Pinpoint the cell where the given text exists, returning its (X, Y) midpoint coordinate. 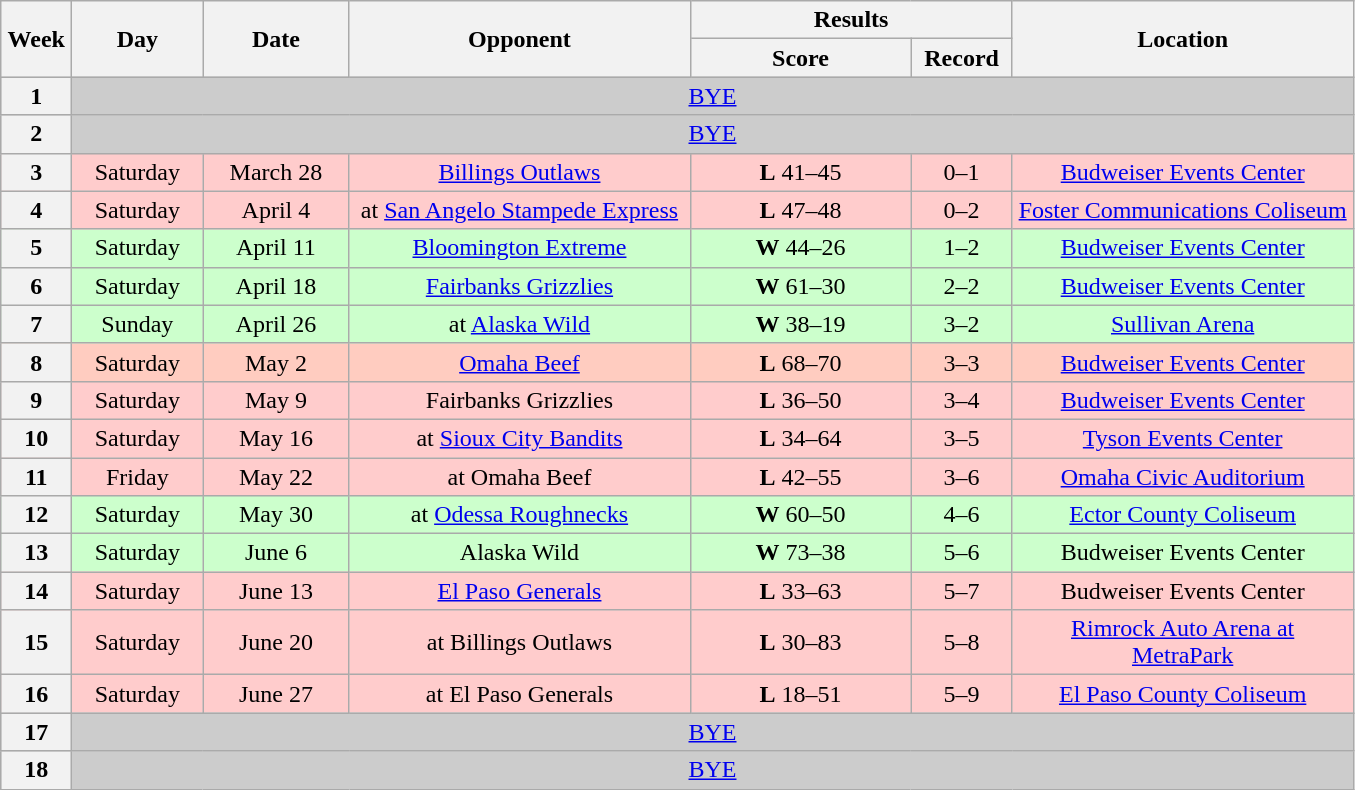
Results (851, 20)
3–4 (962, 400)
15 (36, 642)
17 (36, 732)
W 60–50 (800, 515)
at Odessa Roughnecks (520, 515)
Omaha Beef (520, 362)
3–5 (962, 438)
11 (36, 477)
Rimrock Auto Arena at MetraPark (1182, 642)
Billings Outlaws (520, 172)
Week (36, 39)
Date (276, 39)
El Paso Generals (520, 591)
3 (36, 172)
W 44–26 (800, 248)
5–9 (962, 694)
at El Paso Generals (520, 694)
L 41–45 (800, 172)
5–6 (962, 553)
Omaha Civic Auditorium (1182, 477)
May 22 (276, 477)
5–8 (962, 642)
L 68–70 (800, 362)
W 73–38 (800, 553)
Score (800, 58)
at Alaska Wild (520, 324)
8 (36, 362)
10 (36, 438)
June 13 (276, 591)
7 (36, 324)
Record (962, 58)
Sullivan Arena (1182, 324)
Opponent (520, 39)
L 34–64 (800, 438)
Day (138, 39)
at Omaha Beef (520, 477)
6 (36, 286)
April 26 (276, 324)
L 47–48 (800, 210)
April 11 (276, 248)
13 (36, 553)
5–7 (962, 591)
Tyson Events Center (1182, 438)
Bloomington Extreme (520, 248)
Sunday (138, 324)
L 30–83 (800, 642)
Ector County Coliseum (1182, 515)
April 18 (276, 286)
L 36–50 (800, 400)
Foster Communications Coliseum (1182, 210)
at Billings Outlaws (520, 642)
at Sioux City Bandits (520, 438)
3–2 (962, 324)
May 9 (276, 400)
1 (36, 96)
W 61–30 (800, 286)
4–6 (962, 515)
June 20 (276, 642)
El Paso County Coliseum (1182, 694)
0–2 (962, 210)
14 (36, 591)
18 (36, 770)
March 28 (276, 172)
12 (36, 515)
2 (36, 134)
4 (36, 210)
June 27 (276, 694)
16 (36, 694)
June 6 (276, 553)
L 33–63 (800, 591)
Location (1182, 39)
3–6 (962, 477)
3–3 (962, 362)
May 2 (276, 362)
at San Angelo Stampede Express (520, 210)
9 (36, 400)
W 38–19 (800, 324)
1–2 (962, 248)
L 42–55 (800, 477)
Friday (138, 477)
April 4 (276, 210)
Alaska Wild (520, 553)
L 18–51 (800, 694)
5 (36, 248)
2–2 (962, 286)
May 30 (276, 515)
0–1 (962, 172)
May 16 (276, 438)
